Determine the (X, Y) coordinate at the center of the cell enclosing the given text.  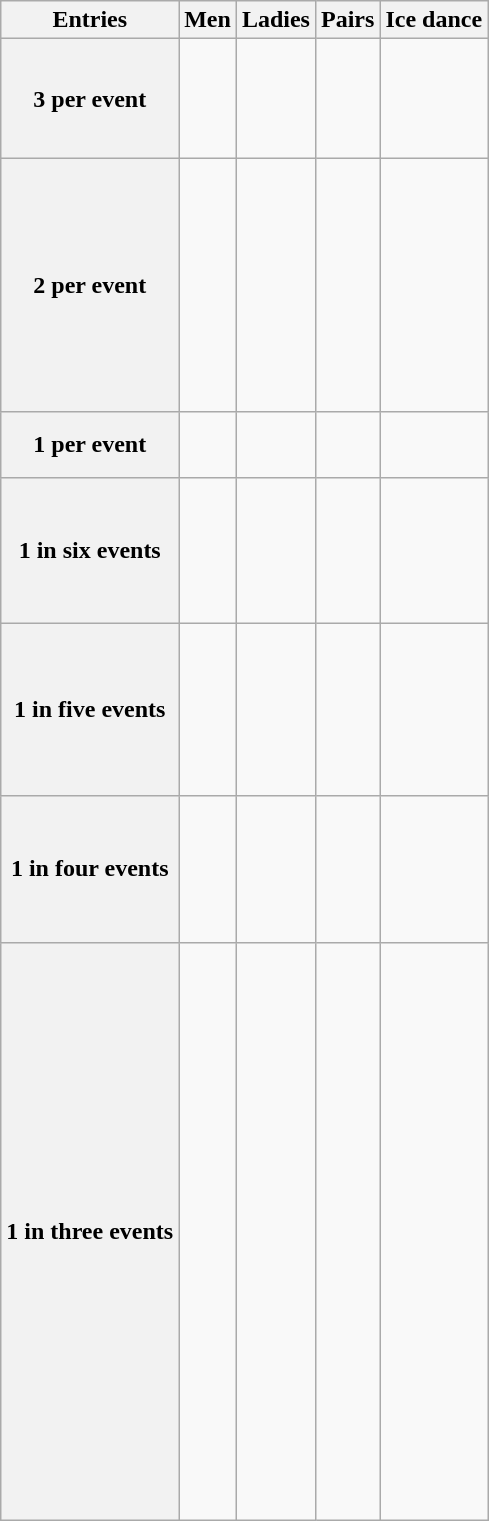
1 per event (90, 444)
Pairs (347, 20)
1 in four events (90, 869)
3 per event (90, 98)
1 in six events (90, 550)
1 in five events (90, 710)
Ladies (276, 20)
Ice dance (434, 20)
Men (208, 20)
Entries (90, 20)
2 per event (90, 285)
1 in three events (90, 1231)
